Capture the cell that displays the provided text and extract its (X, Y) central coordinate. 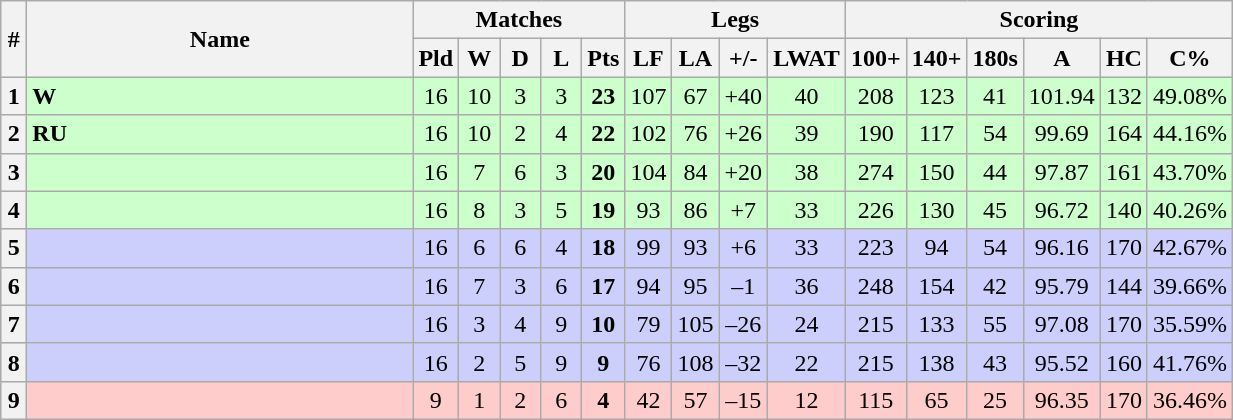
208 (876, 96)
–1 (744, 286)
LF (648, 58)
133 (936, 324)
35.59% (1190, 324)
108 (696, 362)
Pts (604, 58)
A (1062, 58)
39 (807, 134)
101.94 (1062, 96)
Pld (436, 58)
41.76% (1190, 362)
44 (995, 172)
45 (995, 210)
161 (1124, 172)
55 (995, 324)
C% (1190, 58)
36 (807, 286)
100+ (876, 58)
17 (604, 286)
# (14, 39)
105 (696, 324)
Matches (519, 20)
Name (220, 39)
+7 (744, 210)
39.66% (1190, 286)
99.69 (1062, 134)
86 (696, 210)
L (562, 58)
190 (876, 134)
132 (1124, 96)
43 (995, 362)
130 (936, 210)
274 (876, 172)
65 (936, 400)
36.46% (1190, 400)
150 (936, 172)
84 (696, 172)
LWAT (807, 58)
44.16% (1190, 134)
38 (807, 172)
+26 (744, 134)
–26 (744, 324)
164 (1124, 134)
18 (604, 248)
49.08% (1190, 96)
223 (876, 248)
226 (876, 210)
57 (696, 400)
95.79 (1062, 286)
123 (936, 96)
67 (696, 96)
104 (648, 172)
95 (696, 286)
96.35 (1062, 400)
115 (876, 400)
HC (1124, 58)
97.87 (1062, 172)
41 (995, 96)
24 (807, 324)
96.16 (1062, 248)
97.08 (1062, 324)
138 (936, 362)
160 (1124, 362)
95.52 (1062, 362)
D (520, 58)
RU (220, 134)
107 (648, 96)
117 (936, 134)
102 (648, 134)
–32 (744, 362)
140+ (936, 58)
–15 (744, 400)
42.67% (1190, 248)
Legs (735, 20)
23 (604, 96)
99 (648, 248)
40.26% (1190, 210)
+40 (744, 96)
154 (936, 286)
248 (876, 286)
+6 (744, 248)
25 (995, 400)
+/- (744, 58)
Scoring (1038, 20)
96.72 (1062, 210)
140 (1124, 210)
+20 (744, 172)
79 (648, 324)
12 (807, 400)
43.70% (1190, 172)
144 (1124, 286)
LA (696, 58)
180s (995, 58)
19 (604, 210)
40 (807, 96)
20 (604, 172)
